Determine the [X, Y] coordinate at the center of the cell enclosing the given text.  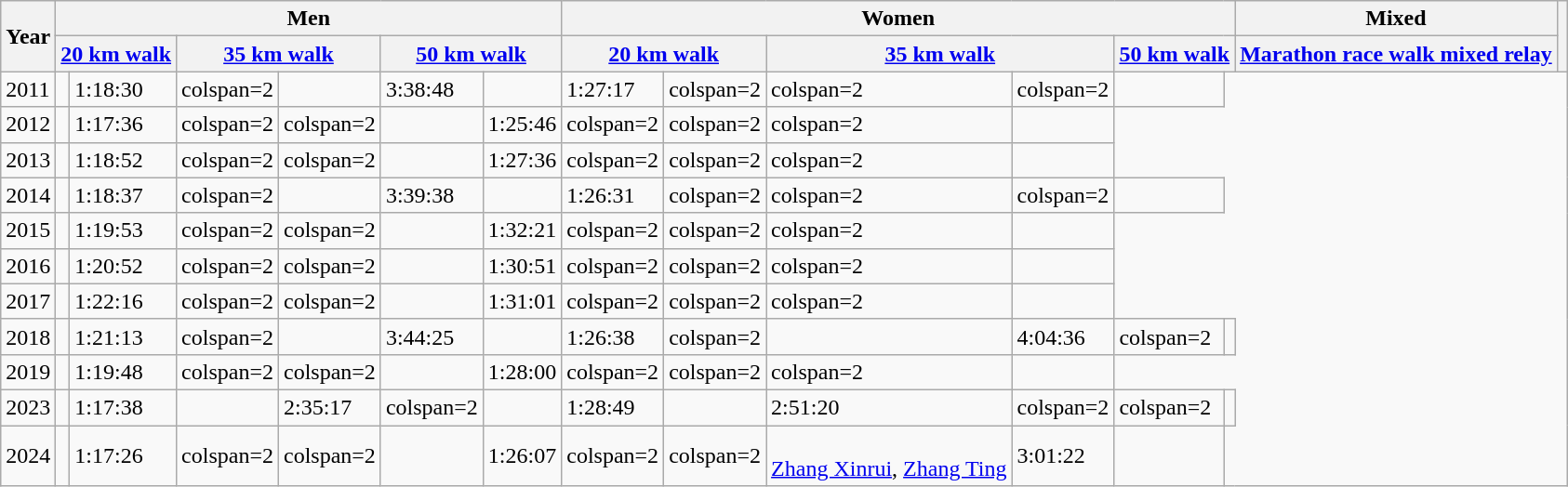
Men [309, 19]
1:18:52 [123, 160]
1:27:36 [522, 160]
2018 [28, 336]
1:26:31 [613, 195]
3:39:38 [432, 195]
2024 [28, 455]
2014 [28, 195]
1:26:07 [522, 455]
2017 [28, 301]
1:19:48 [123, 372]
2012 [28, 125]
1:31:01 [522, 301]
2016 [28, 266]
2:35:17 [329, 407]
2019 [28, 372]
1:26:38 [613, 336]
2023 [28, 407]
4:04:36 [1063, 336]
3:38:48 [432, 89]
1:22:16 [123, 301]
1:32:21 [522, 230]
1:27:17 [613, 89]
1:28:49 [613, 407]
1:18:37 [123, 195]
1:19:53 [123, 230]
2:51:20 [889, 407]
1:30:51 [522, 266]
1:18:30 [123, 89]
1:28:00 [522, 372]
2013 [28, 160]
Zhang Xinrui, Zhang Ting [889, 455]
1:20:52 [123, 266]
Marathon race walk mixed relay [1397, 54]
1:17:36 [123, 125]
1:17:26 [123, 455]
1:17:38 [123, 407]
Women [898, 19]
2015 [28, 230]
1:25:46 [522, 125]
Year [28, 36]
1:21:13 [123, 336]
3:01:22 [1063, 455]
2011 [28, 89]
3:44:25 [432, 336]
Mixed [1397, 19]
